Locate the cell with the specified text and output its [X, Y] center coordinate. 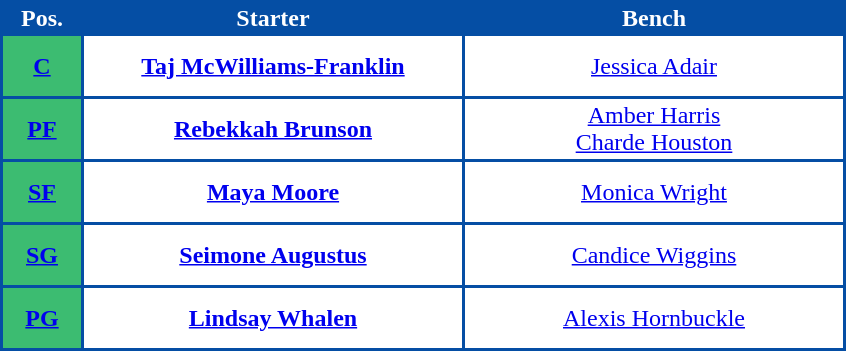
Starter [273, 18]
Alexis Hornbuckle [654, 318]
Lindsay Whalen [273, 318]
Candice Wiggins [654, 255]
Bench [654, 18]
Amber HarrisCharde Houston [654, 129]
PF [42, 129]
Taj McWilliams-Franklin [273, 66]
Maya Moore [273, 192]
SF [42, 192]
Monica Wright [654, 192]
Rebekkah Brunson [273, 129]
PG [42, 318]
Pos. [42, 18]
Seimone Augustus [273, 255]
C [42, 66]
Jessica Adair [654, 66]
SG [42, 255]
